Determine the (x, y) coordinate at the center of the cell enclosing the given text.  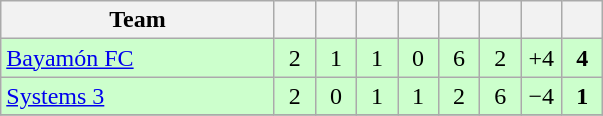
4 (582, 58)
Bayamón FC (138, 58)
+4 (542, 58)
Team (138, 20)
Systems 3 (138, 96)
−4 (542, 96)
